Return (x, y) of the center of cell containing provided text 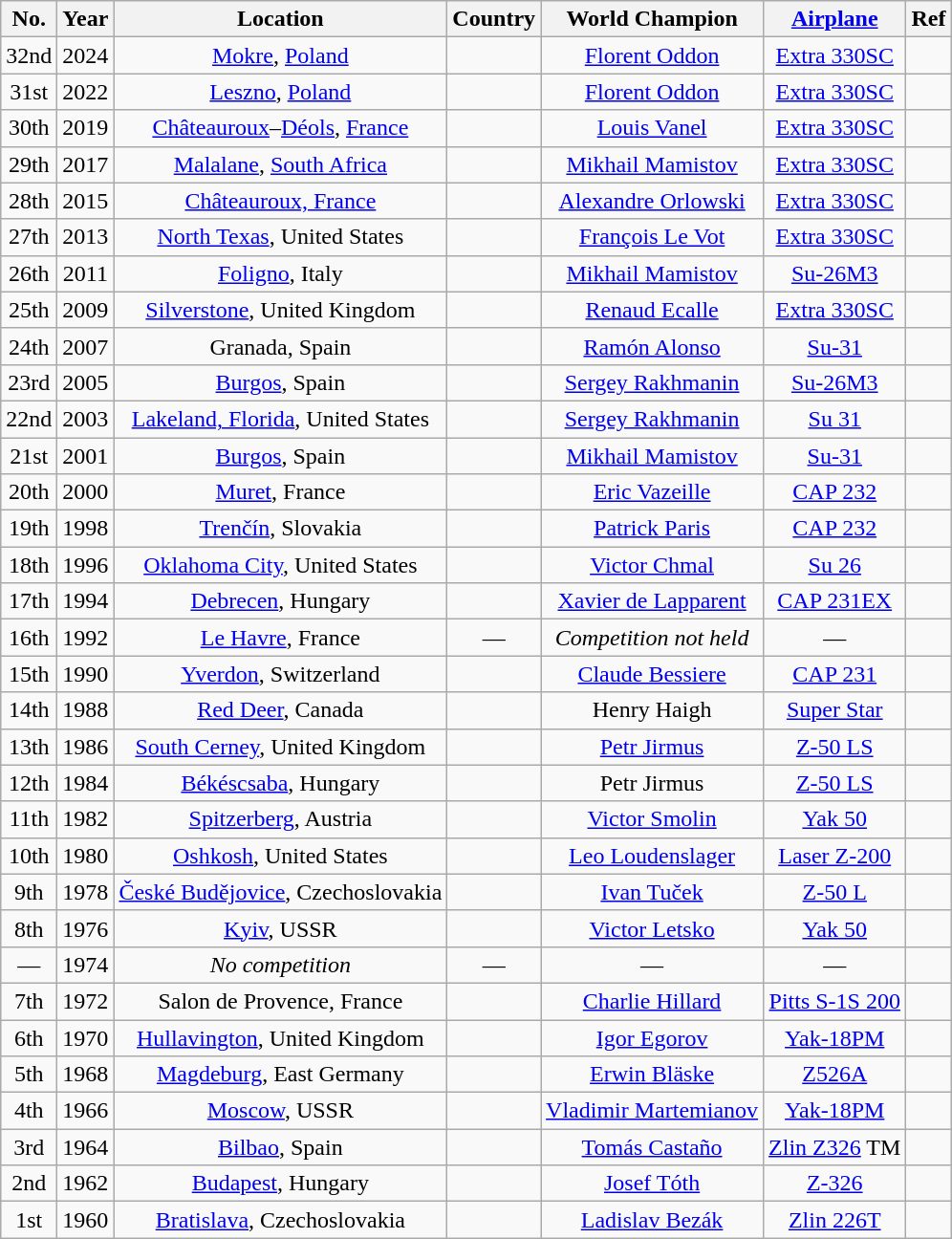
Xavier de Lapparent (652, 601)
François Le Vot (652, 237)
Foligno, Italy (281, 273)
Josef Tóth (652, 1184)
Competition not held (652, 638)
1996 (86, 565)
22nd (29, 419)
Su 31 (835, 419)
Tomás Castaño (652, 1147)
Leo Loudenslager (652, 856)
Vladimir Martemianov (652, 1111)
Su 26 (835, 565)
1st (29, 1220)
7th (29, 1001)
Z-50 L (835, 892)
Békéscsaba, Hungary (281, 783)
Location (281, 19)
1990 (86, 674)
Henry Haigh (652, 710)
Magdeburg, East Germany (281, 1075)
2024 (86, 55)
1982 (86, 819)
Muret, France (281, 492)
29th (29, 164)
Claude Bessiere (652, 674)
Budapest, Hungary (281, 1184)
Kyiv, USSR (281, 928)
Oshkosh, United States (281, 856)
31st (29, 92)
Year (86, 19)
Patrick Paris (652, 529)
Super Star (835, 710)
13th (29, 747)
Leszno, Poland (281, 92)
19th (29, 529)
Airplane (835, 19)
3rd (29, 1147)
5th (29, 1075)
Erwin Bläske (652, 1075)
2005 (86, 382)
Mokre, Poland (281, 55)
2003 (86, 419)
16th (29, 638)
14th (29, 710)
Red Deer, Canada (281, 710)
České Budějovice, Czechoslovakia (281, 892)
30th (29, 128)
1976 (86, 928)
25th (29, 310)
6th (29, 1037)
Trenčín, Slovakia (281, 529)
Country (494, 19)
Silverstone, United Kingdom (281, 310)
1972 (86, 1001)
Le Havre, France (281, 638)
World Champion (652, 19)
Zlin 226T (835, 1220)
1986 (86, 747)
Debrecen, Hungary (281, 601)
2011 (86, 273)
1998 (86, 529)
Châteauroux–Déols, France (281, 128)
Bratislava, Czechoslovakia (281, 1220)
Hullavington, United Kingdom (281, 1037)
No competition (281, 965)
Victor Smolin (652, 819)
2013 (86, 237)
18th (29, 565)
1964 (86, 1147)
CAP 231 (835, 674)
1980 (86, 856)
Igor Egorov (652, 1037)
Z526A (835, 1075)
Spitzerberg, Austria (281, 819)
Châteauroux, France (281, 201)
2009 (86, 310)
1978 (86, 892)
Zlin Z326 TM (835, 1147)
32nd (29, 55)
2015 (86, 201)
Pitts S-1S 200 (835, 1001)
1960 (86, 1220)
Yverdon, Switzerland (281, 674)
CAP 231EX (835, 601)
Laser Z-200 (835, 856)
1984 (86, 783)
Victor Chmal (652, 565)
Alexandre Orlowski (652, 201)
1992 (86, 638)
North Texas, United States (281, 237)
2001 (86, 456)
Granada, Spain (281, 346)
Oklahoma City, United States (281, 565)
Salon de Provence, France (281, 1001)
Victor Letsko (652, 928)
2017 (86, 164)
No. (29, 19)
28th (29, 201)
Malalane, South Africa (281, 164)
10th (29, 856)
1994 (86, 601)
8th (29, 928)
9th (29, 892)
17th (29, 601)
Renaud Ecalle (652, 310)
1988 (86, 710)
21st (29, 456)
South Cerney, United Kingdom (281, 747)
1974 (86, 965)
Ivan Tuček (652, 892)
1970 (86, 1037)
23rd (29, 382)
20th (29, 492)
1966 (86, 1111)
Ladislav Bezák (652, 1220)
15th (29, 674)
2000 (86, 492)
2022 (86, 92)
2nd (29, 1184)
27th (29, 237)
Ref (929, 19)
4th (29, 1111)
12th (29, 783)
2019 (86, 128)
11th (29, 819)
Charlie Hillard (652, 1001)
Lakeland, Florida, United States (281, 419)
Eric Vazeille (652, 492)
Bilbao, Spain (281, 1147)
1962 (86, 1184)
1968 (86, 1075)
Ramón Alonso (652, 346)
26th (29, 273)
Z-326 (835, 1184)
Louis Vanel (652, 128)
Moscow, USSR (281, 1111)
24th (29, 346)
2007 (86, 346)
